Return [x, y] of the center of cell containing provided text 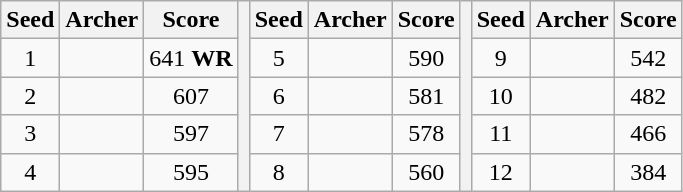
482 [648, 96]
5 [278, 58]
560 [426, 172]
595 [191, 172]
641 WR [191, 58]
2 [30, 96]
384 [648, 172]
597 [191, 134]
466 [648, 134]
11 [500, 134]
607 [191, 96]
578 [426, 134]
4 [30, 172]
7 [278, 134]
10 [500, 96]
6 [278, 96]
590 [426, 58]
1 [30, 58]
9 [500, 58]
581 [426, 96]
542 [648, 58]
3 [30, 134]
8 [278, 172]
12 [500, 172]
